Scan for the cell matching the given text and deliver its [X, Y] coordinate at center. 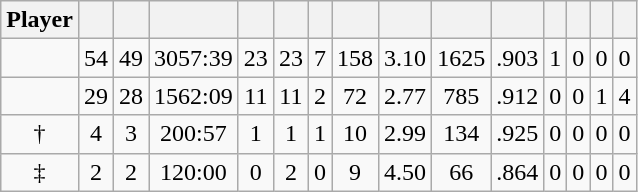
.903 [518, 58]
3057:39 [194, 58]
‡ [40, 172]
200:57 [194, 134]
.925 [518, 134]
4.50 [406, 172]
66 [462, 172]
49 [132, 58]
785 [462, 96]
134 [462, 134]
Player [40, 20]
2.99 [406, 134]
54 [96, 58]
1625 [462, 58]
1562:09 [194, 96]
3.10 [406, 58]
29 [96, 96]
.912 [518, 96]
7 [320, 58]
2.77 [406, 96]
158 [356, 58]
9 [356, 172]
3 [132, 134]
120:00 [194, 172]
.864 [518, 172]
† [40, 134]
72 [356, 96]
28 [132, 96]
10 [356, 134]
